Return [x, y] of the center of cell containing provided text 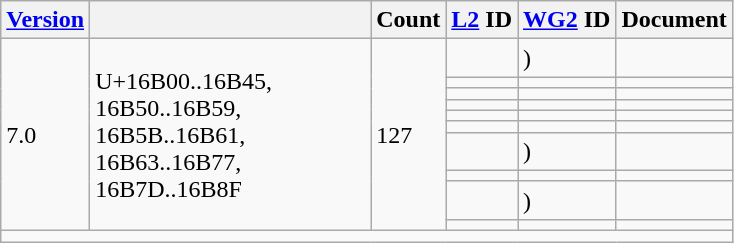
Count [408, 20]
7.0 [46, 135]
Version [46, 20]
127 [408, 135]
L2 ID [482, 20]
Document [674, 20]
WG2 ID [567, 20]
U+16B00..16B45, 16B50..16B59, 16B5B..16B61, 16B63..16B77, 16B7D..16B8F [230, 135]
